Scan for the cell matching the given text and deliver its (x, y) coordinate at center. 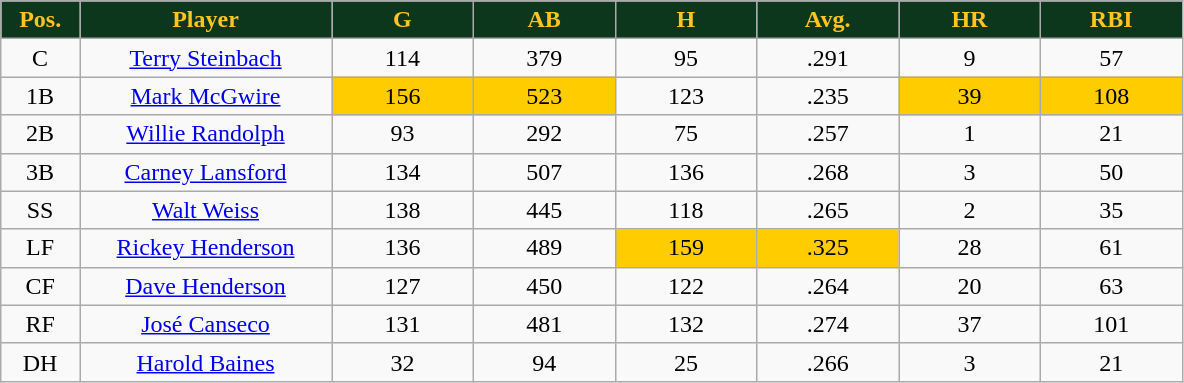
127 (403, 286)
50 (1111, 172)
H (686, 20)
118 (686, 210)
Walt Weiss (206, 210)
507 (544, 172)
2B (40, 134)
Carney Lansford (206, 172)
445 (544, 210)
159 (686, 248)
292 (544, 134)
32 (403, 362)
156 (403, 96)
25 (686, 362)
DH (40, 362)
.291 (828, 58)
138 (403, 210)
63 (1111, 286)
481 (544, 324)
Player (206, 20)
123 (686, 96)
C (40, 58)
132 (686, 324)
CF (40, 286)
RF (40, 324)
.265 (828, 210)
94 (544, 362)
93 (403, 134)
1B (40, 96)
SS (40, 210)
114 (403, 58)
José Canseco (206, 324)
75 (686, 134)
.235 (828, 96)
61 (1111, 248)
9 (970, 58)
134 (403, 172)
379 (544, 58)
.274 (828, 324)
122 (686, 286)
Rickey Henderson (206, 248)
Pos. (40, 20)
523 (544, 96)
.266 (828, 362)
20 (970, 286)
1 (970, 134)
.257 (828, 134)
.325 (828, 248)
95 (686, 58)
Avg. (828, 20)
RBI (1111, 20)
2 (970, 210)
Dave Henderson (206, 286)
AB (544, 20)
Mark McGwire (206, 96)
450 (544, 286)
35 (1111, 210)
Harold Baines (206, 362)
G (403, 20)
Willie Randolph (206, 134)
108 (1111, 96)
.268 (828, 172)
Terry Steinbach (206, 58)
HR (970, 20)
.264 (828, 286)
57 (1111, 58)
131 (403, 324)
39 (970, 96)
28 (970, 248)
LF (40, 248)
3B (40, 172)
489 (544, 248)
37 (970, 324)
101 (1111, 324)
